Search for the cell housing the specified text and yield its (x, y) center coordinate. 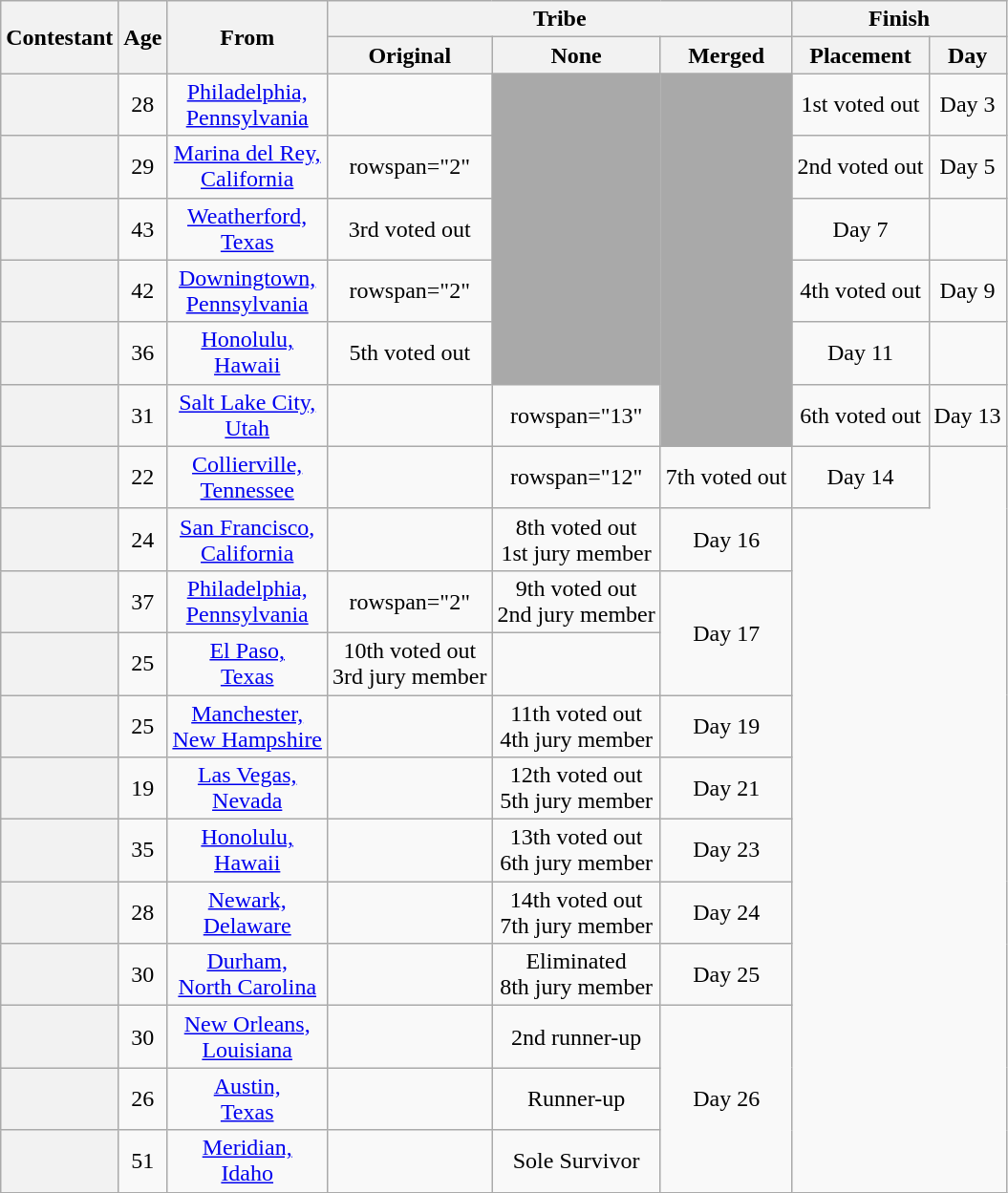
42 (143, 290)
Day 9 (967, 290)
11th voted out4th jury member (576, 726)
10th voted out3rd jury member (410, 663)
26 (143, 1098)
Day 24 (726, 913)
From (247, 37)
13th voted out6th jury member (576, 850)
22 (143, 478)
rowspan="12" (576, 478)
Original (410, 55)
Salt Lake City,Utah (247, 415)
5th voted out (410, 353)
Day 23 (726, 850)
Day 14 (860, 478)
Collierville,Tennessee (247, 478)
Meridian,Idaho (247, 1161)
7th voted out (726, 478)
Day 17 (726, 632)
Runner-up (576, 1098)
Day (967, 55)
Merged (726, 55)
14th voted out7th jury member (576, 913)
3rd voted out (410, 229)
Day 26 (726, 1098)
35 (143, 850)
rowspan="13" (576, 415)
Durham,North Carolina (247, 974)
29 (143, 166)
Day 11 (860, 353)
Marina del Rey,California (247, 166)
36 (143, 353)
Day 3 (967, 105)
37 (143, 602)
Day 16 (726, 539)
Newark,Delaware (247, 913)
Manchester,New Hampshire (247, 726)
Sole Survivor (576, 1161)
9th voted out2nd jury member (576, 602)
El Paso,Texas (247, 663)
Finish (899, 19)
Day 13 (967, 415)
Day 25 (726, 974)
Downingtown,Pennsylvania (247, 290)
Contestant (59, 37)
Day 7 (860, 229)
Day 19 (726, 726)
2nd voted out (860, 166)
4th voted out (860, 290)
Tribe (560, 19)
None (576, 55)
Placement (860, 55)
1st voted out (860, 105)
6th voted out (860, 415)
31 (143, 415)
12th voted out5th jury member (576, 789)
Day 21 (726, 789)
Austin,Texas (247, 1098)
2nd runner-up (576, 1037)
Las Vegas,Nevada (247, 789)
Day 5 (967, 166)
Eliminated8th jury member (576, 974)
19 (143, 789)
43 (143, 229)
24 (143, 539)
8th voted out1st jury member (576, 539)
Weatherford,Texas (247, 229)
51 (143, 1161)
New Orleans,Louisiana (247, 1037)
Age (143, 37)
San Francisco,California (247, 539)
